Pinpoint the cell where the given text exists, returning its (X, Y) midpoint coordinate. 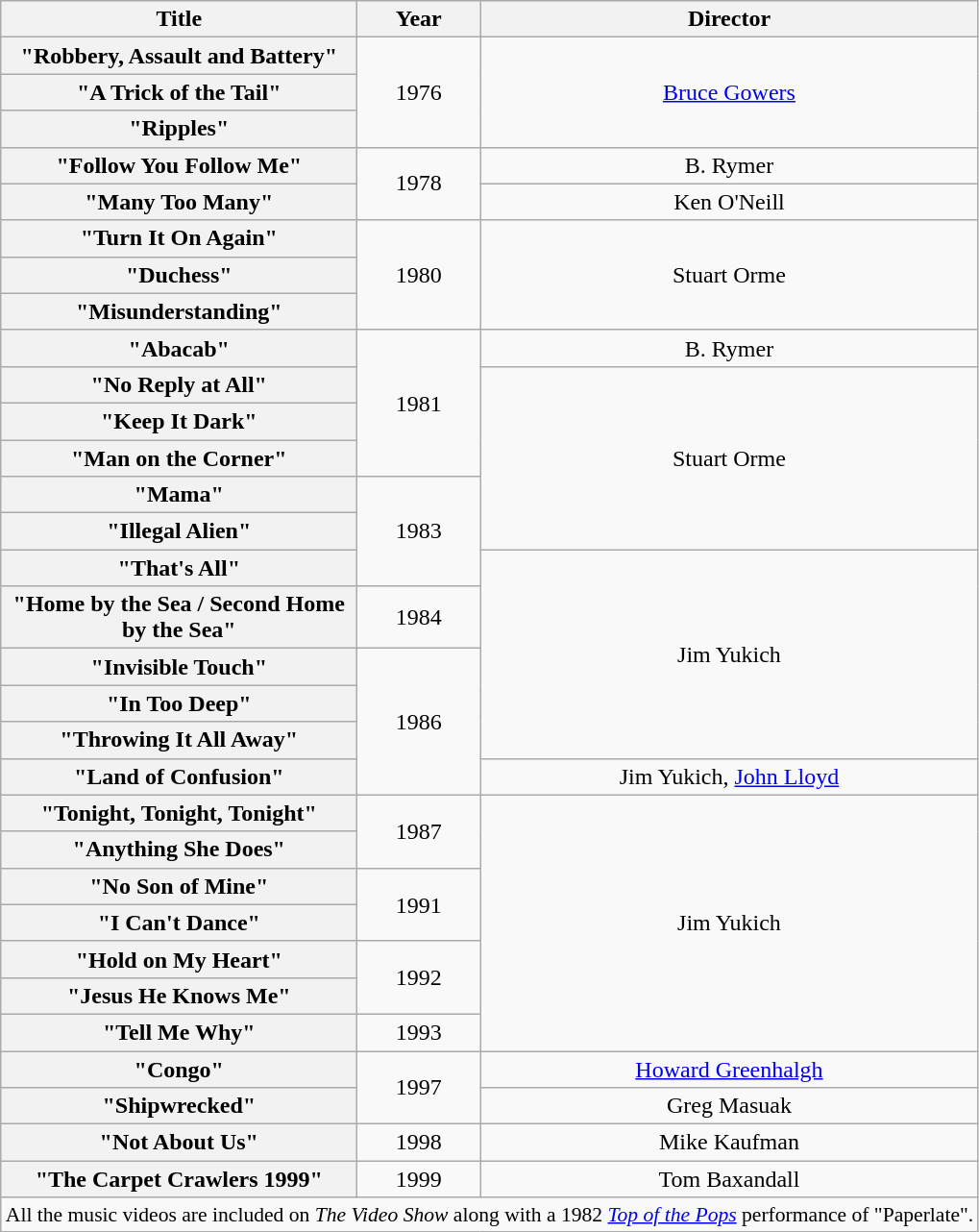
"Land of Confusion" (179, 776)
1993 (419, 1032)
"Robbery, Assault and Battery" (179, 56)
Bruce Gowers (730, 92)
1987 (419, 831)
"Man on the Corner" (179, 458)
Year (419, 19)
"That's All" (179, 568)
"Not About Us" (179, 1143)
Greg Masuak (730, 1106)
"Ripples" (179, 129)
"Many Too Many" (179, 202)
"Duchess" (179, 275)
1991 (419, 904)
Howard Greenhalgh (730, 1070)
Jim Yukich, John Lloyd (730, 776)
All the music videos are included on The Video Show along with a 1982 Top of the Pops performance of "Paperlate". (490, 1215)
Ken O'Neill (730, 202)
1999 (419, 1179)
"No Reply at All" (179, 384)
Tom Baxandall (730, 1179)
"Congo" (179, 1070)
1976 (419, 92)
"In Too Deep" (179, 703)
"Tonight, Tonight, Tonight" (179, 813)
"Anything She Does" (179, 850)
"Home by the Sea / Second Home by the Sea" (179, 617)
Director (730, 19)
"Throwing It All Away" (179, 740)
1980 (419, 275)
"Mama" (179, 495)
"Turn It On Again" (179, 238)
"The Carpet Crawlers 1999" (179, 1179)
"Illegal Alien" (179, 531)
"Jesus He Knows Me" (179, 996)
"Follow You Follow Me" (179, 165)
"A Trick of the Tail" (179, 92)
1992 (419, 977)
"Tell Me Why" (179, 1032)
1981 (419, 403)
"Invisible Touch" (179, 667)
1986 (419, 722)
"Misunderstanding" (179, 311)
"Hold on My Heart" (179, 959)
1983 (419, 531)
"No Son of Mine" (179, 886)
"Shipwrecked" (179, 1106)
1998 (419, 1143)
"I Can't Dance" (179, 923)
"Keep It Dark" (179, 421)
1997 (419, 1088)
Mike Kaufman (730, 1143)
1978 (419, 184)
"Abacab" (179, 348)
1984 (419, 617)
Title (179, 19)
